Pinpoint the cell where the given text exists, returning its [X, Y] midpoint coordinate. 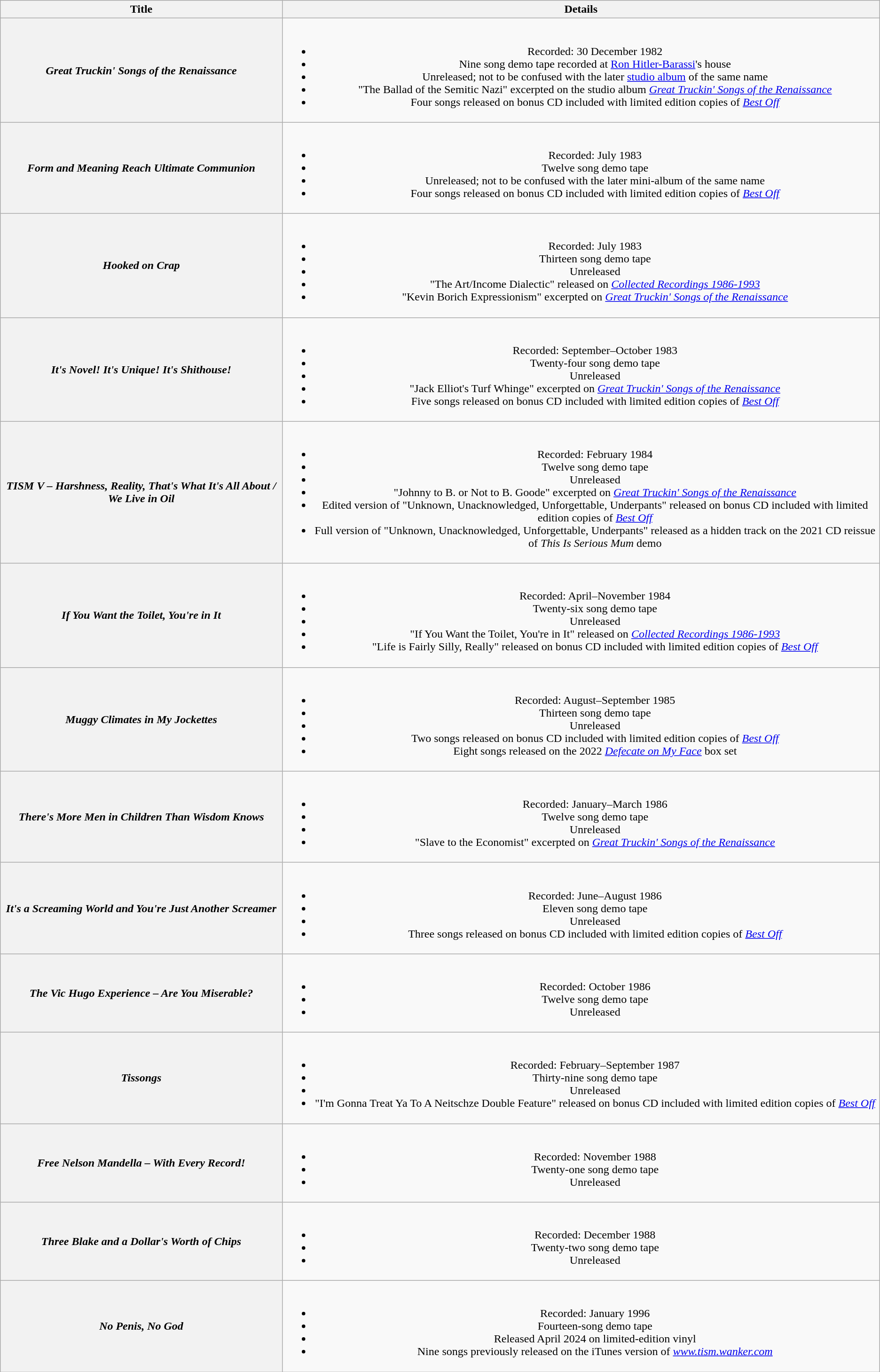
Details [581, 9]
TISM V – Harshness, Reality, That's What It's All About / We Live in Oil [141, 492]
Recorded: June–August 1986Eleven song demo tapeUnreleasedThree songs released on bonus CD included with limited edition copies of Best Off [581, 908]
It's a Screaming World and You're Just Another Screamer [141, 908]
If You Want the Toilet, You're in It [141, 615]
Recorded: October 1986Twelve song demo tapeUnreleased [581, 993]
Recorded: January–March 1986Twelve song demo tapeUnreleased"Slave to the Economist" excerpted on Great Truckin' Songs of the Renaissance [581, 817]
Free Nelson Mandella – With Every Record! [141, 1163]
Tissongs [141, 1078]
There's More Men in Children Than Wisdom Knows [141, 817]
Recorded: November 1988Twenty-one song demo tapeUnreleased [581, 1163]
Great Truckin' Songs of the Renaissance [141, 71]
Hooked on Crap [141, 265]
It's Novel! It's Unique! It's Shithouse! [141, 370]
The Vic Hugo Experience – Are You Miserable? [141, 993]
Muggy Climates in My Jockettes [141, 719]
Three Blake and a Dollar's Worth of Chips [141, 1241]
No Penis, No God [141, 1326]
Title [141, 9]
Form and Meaning Reach Ultimate Communion [141, 168]
Recorded: December 1988Twenty-two song demo tapeUnreleased [581, 1241]
